Return [x, y] of the center of cell containing provided text 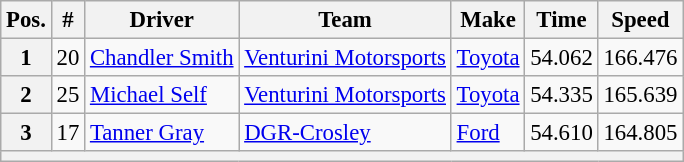
25 [68, 95]
Speed [640, 20]
20 [68, 58]
164.805 [640, 133]
165.639 [640, 95]
Pos. [26, 20]
Ford [488, 133]
Team [345, 20]
54.610 [562, 133]
Tanner Gray [162, 133]
166.476 [640, 58]
Driver [162, 20]
54.335 [562, 95]
# [68, 20]
DGR-Crosley [345, 133]
17 [68, 133]
Michael Self [162, 95]
Time [562, 20]
2 [26, 95]
Chandler Smith [162, 58]
1 [26, 58]
Make [488, 20]
54.062 [562, 58]
3 [26, 133]
